Return the [x, y] coordinate for the center point of the cell that contains the specified text.  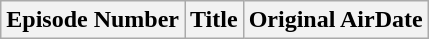
Episode Number [93, 20]
Title [214, 20]
Original AirDate [336, 20]
